Pinpoint the cell where the given text exists, returning its [X, Y] midpoint coordinate. 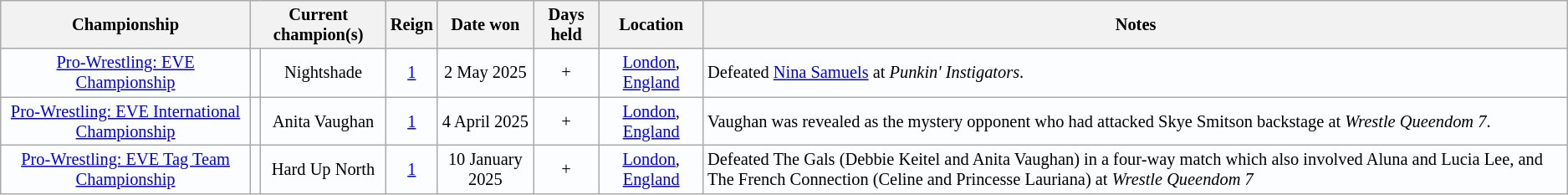
Current champion(s) [318, 24]
Championship [125, 24]
Notes [1136, 24]
4 April 2025 [486, 121]
Defeated Nina Samuels at Punkin' Instigators. [1136, 73]
Pro-Wrestling: EVE International Championship [125, 121]
Pro-Wrestling: EVE Championship [125, 73]
10 January 2025 [486, 169]
Hard Up North [323, 169]
Pro-Wrestling: EVE Tag Team Championship [125, 169]
Date won [486, 24]
Vaughan was revealed as the mystery opponent who had attacked Skye Smitson backstage at Wrestle Queendom 7. [1136, 121]
Nightshade [323, 73]
Days held [566, 24]
Location [651, 24]
2 May 2025 [486, 73]
Anita Vaughan [323, 121]
Reign [411, 24]
